Determine the (X, Y) coordinate at the center of the cell enclosing the given text.  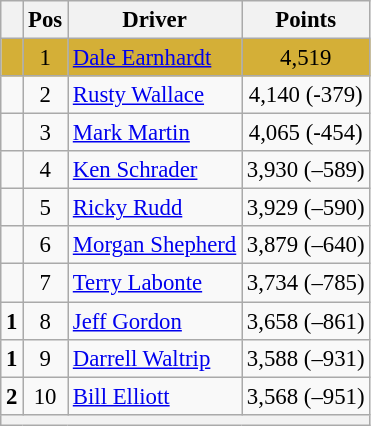
4,065 (-454) (306, 133)
7 (46, 283)
Mark Martin (155, 133)
3,929 (–590) (306, 208)
Morgan Shepherd (155, 245)
Rusty Wallace (155, 95)
Points (306, 20)
3,734 (–785) (306, 283)
Ricky Rudd (155, 208)
Ken Schrader (155, 170)
Dale Earnhardt (155, 58)
8 (46, 321)
3,658 (–861) (306, 321)
3,568 (–951) (306, 396)
Terry Labonte (155, 283)
Pos (46, 20)
Jeff Gordon (155, 321)
4,519 (306, 58)
Darrell Waltrip (155, 358)
Driver (155, 20)
3,588 (–931) (306, 358)
3 (46, 133)
3,930 (–589) (306, 170)
9 (46, 358)
Bill Elliott (155, 396)
6 (46, 245)
3,879 (–640) (306, 245)
4 (46, 170)
4,140 (-379) (306, 95)
5 (46, 208)
10 (46, 396)
